Output the [x, y] coordinate of the center of the cell containing the given text.  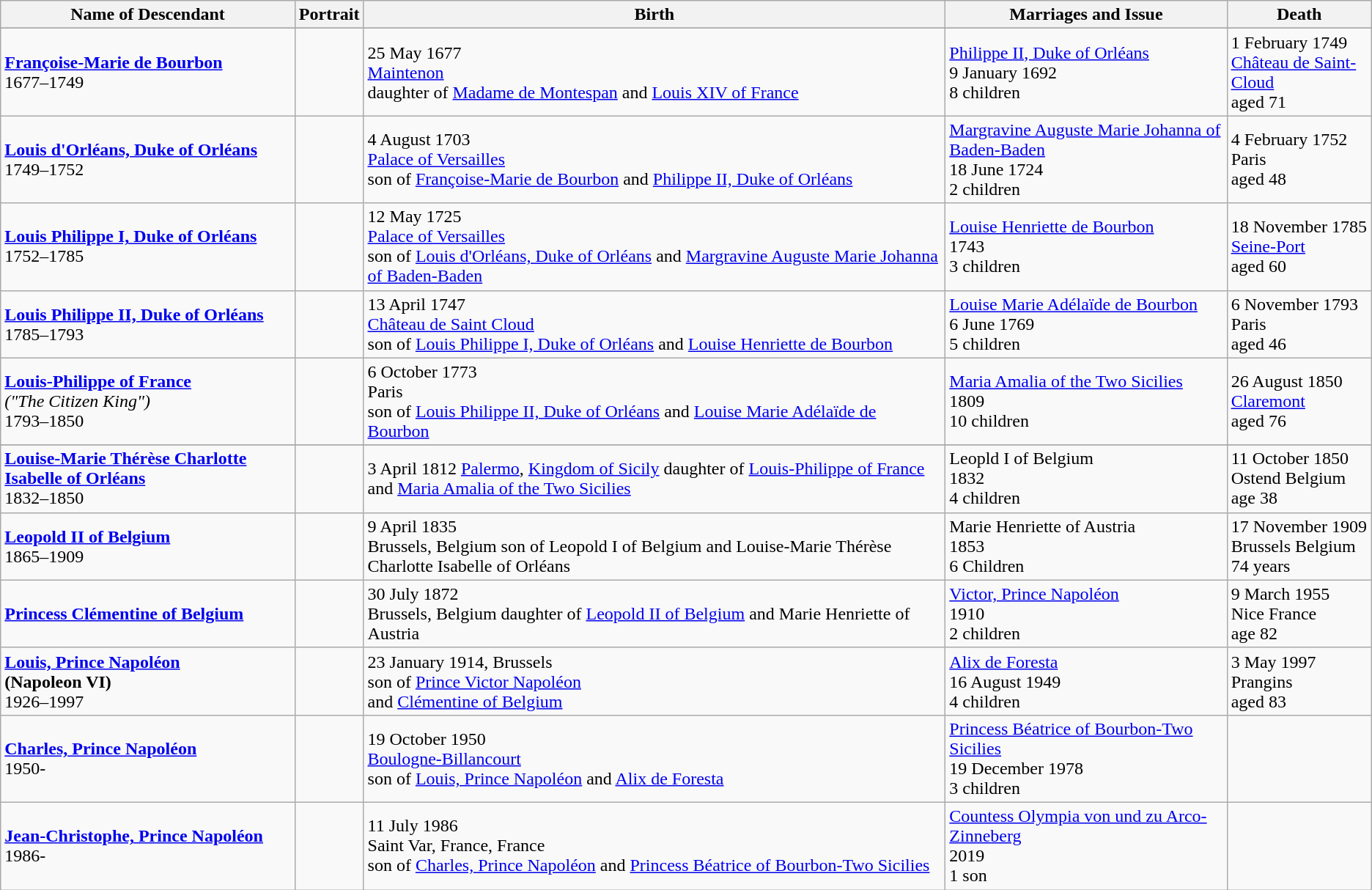
Maria Amalia of the Two Sicilies180910 children [1086, 402]
Princess Clémentine of Belgium [148, 614]
3 April 1812 Palermo, Kingdom of Sicily daughter of Louis-Philippe of France and Maria Amalia of the Two Sicilies [654, 479]
Louis Philippe II, Duke of Orléans1785–1793 [148, 324]
30 July 1872 Brussels, Belgium daughter of Leopold II of Belgium and Marie Henriette of Austria [654, 614]
11 October 1850Ostend Belgiumage 38 [1299, 479]
Portrait [329, 15]
Leopold II of Belgium1865–1909 [148, 546]
18 November 1785Seine-Portaged 60 [1299, 246]
4 February 1752Parisaged 48 [1299, 160]
3 May 1997Pranginsaged 83 [1299, 681]
Louise Marie Adélaïde de Bourbon6 June 17695 children [1086, 324]
Philippe II, Duke of Orléans9 January 16928 children [1086, 72]
19 October 1950Boulogne-Billancourtson of Louis, Prince Napoléon and Alix de Foresta [654, 758]
Louis Philippe I, Duke of Orléans1752–1785 [148, 246]
25 May 1677Maintenondaughter of Madame de Montespan and Louis XIV of France [654, 72]
Alix de Foresta16 August 19494 children [1086, 681]
Margravine Auguste Marie Johanna of Baden-Baden18 June 17242 children [1086, 160]
Louis-Philippe of France("The Citizen King")1793–1850 [148, 402]
Louise-Marie Thérèse Charlotte Isabelle of Orléans1832–1850 [148, 479]
Princess Béatrice of Bourbon-Two Sicilies19 December 19783 children [1086, 758]
Marie Henriette of Austria18536 Children [1086, 546]
6 November 1793Parisaged 46 [1299, 324]
Birth [654, 15]
Louis d'Orléans, Duke of Orléans1749–1752 [148, 160]
Death [1299, 15]
11 July 1986Saint Var, France, Franceson of Charles, Prince Napoléon and Princess Béatrice of Bourbon-Two Sicilies [654, 846]
Marriages and Issue [1086, 15]
Leopld I of Belgium18324 children [1086, 479]
13 April 1747Château de Saint Cloudson of Louis Philippe I, Duke of Orléans and Louise Henriette de Bourbon [654, 324]
Jean-Christophe, Prince Napoléon1986- [148, 846]
Countess Olympia von und zu Arco-Zinneberg20191 son [1086, 846]
Charles, Prince Napoléon1950- [148, 758]
Name of Descendant [148, 15]
9 April 1835Brussels, Belgium son of Leopold I of Belgium and Louise-Marie Thérèse Charlotte Isabelle of Orléans [654, 546]
12 May 1725Palace of Versaillesson of Louis d'Orléans, Duke of Orléans and Margravine Auguste Marie Johanna of Baden-Baden [654, 246]
23 January 1914, Brusselsson of Prince Victor Napoléonand Clémentine of Belgium [654, 681]
1 February 1749Château de Saint-Cloudaged 71 [1299, 72]
26 August 1850Claremontaged 76 [1299, 402]
Louise Henriette de Bourbon17433 children [1086, 246]
9 March 1955Nice Franceage 82 [1299, 614]
17 November 1909Brussels Belgium74 years [1299, 546]
4 August 1703Palace of Versaillesson of Françoise-Marie de Bourbon and Philippe II, Duke of Orléans [654, 160]
6 October 1773Parisson of Louis Philippe II, Duke of Orléans and Louise Marie Adélaïde de Bourbon [654, 402]
Victor, Prince Napoléon19102 children [1086, 614]
Louis, Prince Napoléon(Napoleon VI)1926–1997 [148, 681]
Françoise-Marie de Bourbon1677–1749 [148, 72]
